Determine the (x, y) coordinate at the center of the cell enclosing the given text.  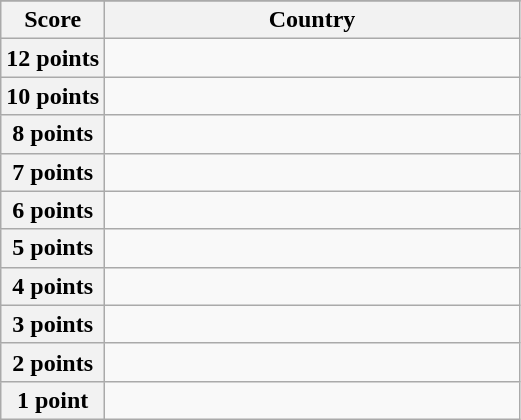
12 points (53, 58)
4 points (53, 286)
3 points (53, 324)
Score (53, 20)
5 points (53, 248)
6 points (53, 210)
10 points (53, 96)
7 points (53, 172)
Country (312, 20)
2 points (53, 362)
8 points (53, 134)
1 point (53, 400)
